Return the (x, y) coordinate for the center point of the cell that contains the specified text.  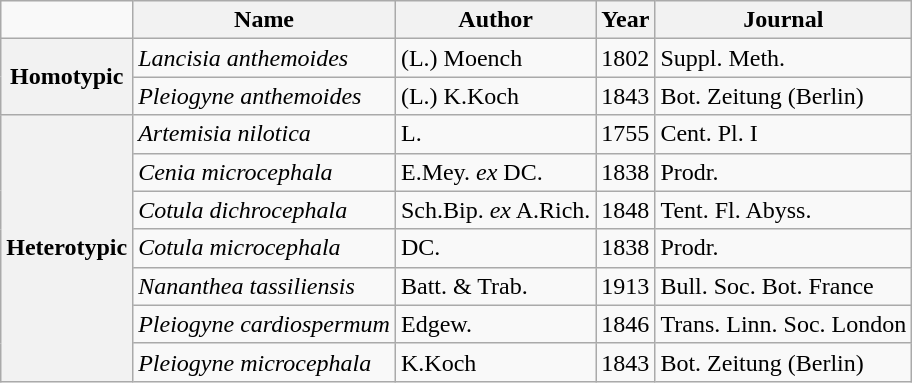
Homotypic (67, 77)
Heterotypic (67, 248)
Pleiogyne microcephala (264, 362)
Lancisia anthemoides (264, 58)
DC. (495, 248)
Cent. Pl. I (784, 134)
Journal (784, 20)
(L.) Moench (495, 58)
Name (264, 20)
Cenia microcephala (264, 172)
Year (626, 20)
K.Koch (495, 362)
E.Mey. ex DC. (495, 172)
Cotula microcephala (264, 248)
(L.) K.Koch (495, 96)
Bull. Soc. Bot. France (784, 286)
L. (495, 134)
1802 (626, 58)
1848 (626, 210)
Tent. Fl. Abyss. (784, 210)
Artemisia nilotica (264, 134)
Batt. & Trab. (495, 286)
Cotula dichrocephala (264, 210)
Author (495, 20)
Nananthea tassiliensis (264, 286)
1846 (626, 324)
Pleiogyne cardiospermum (264, 324)
1755 (626, 134)
Suppl. Meth. (784, 58)
Edgew. (495, 324)
Trans. Linn. Soc. London (784, 324)
Pleiogyne anthemoides (264, 96)
Sch.Bip. ex A.Rich. (495, 210)
1913 (626, 286)
